From the cell containing the given text, extract its center point as [X, Y] coordinate. 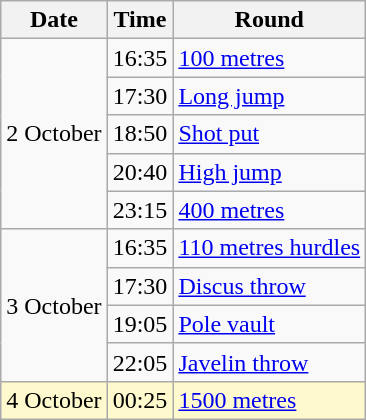
Date [54, 20]
Pole vault [270, 324]
Time [140, 20]
Discus throw [270, 286]
Round [270, 20]
18:50 [140, 134]
19:05 [140, 324]
400 metres [270, 210]
2 October [54, 134]
High jump [270, 172]
3 October [54, 305]
00:25 [140, 400]
1500 metres [270, 400]
Javelin throw [270, 362]
23:15 [140, 210]
100 metres [270, 58]
22:05 [140, 362]
Long jump [270, 96]
Shot put [270, 134]
4 October [54, 400]
20:40 [140, 172]
110 metres hurdles [270, 248]
